Pinpoint the cell where the given text exists, returning its (x, y) midpoint coordinate. 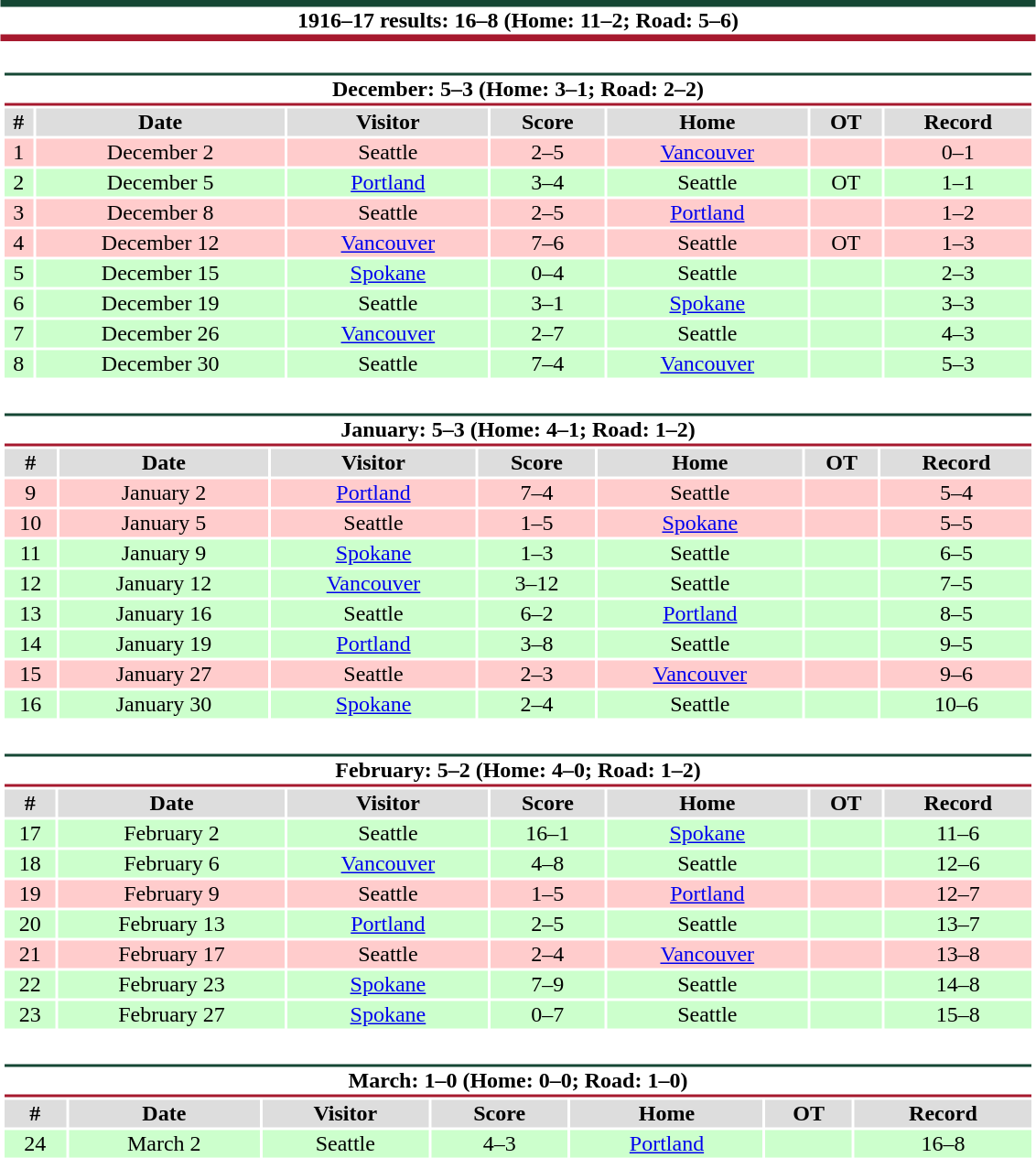
9–6 (957, 675)
March: 1–0 (Home: 0–0; Road: 1–0) (518, 1080)
10–6 (957, 704)
18 (30, 863)
January 12 (164, 583)
December 2 (161, 153)
February 23 (172, 984)
February 13 (172, 924)
8–5 (957, 614)
February 9 (172, 894)
5 (18, 274)
14 (31, 644)
17 (30, 834)
6–2 (536, 614)
4 (18, 243)
1–2 (957, 213)
15 (31, 675)
February 17 (172, 955)
January 9 (164, 554)
1916–17 results: 16–8 (Home: 11–2; Road: 5–6) (518, 20)
December 8 (161, 213)
12–7 (957, 894)
December 12 (161, 243)
19 (30, 894)
7–5 (957, 583)
5–5 (957, 523)
February 6 (172, 863)
13–8 (957, 955)
15–8 (957, 1015)
11 (31, 554)
1 (18, 153)
January 2 (164, 493)
3–3 (957, 303)
21 (30, 955)
3–12 (536, 583)
January 19 (164, 644)
February 27 (172, 1015)
3–1 (547, 303)
4–8 (547, 863)
13 (31, 614)
9 (31, 493)
December: 5–3 (Home: 3–1; Road: 2–2) (518, 90)
December 26 (161, 334)
February: 5–2 (Home: 4–0; Road: 1–2) (518, 771)
3 (18, 213)
20 (30, 924)
16–1 (547, 834)
January 16 (164, 614)
16 (31, 704)
0–4 (547, 274)
11–6 (957, 834)
22 (30, 984)
December 5 (161, 182)
7–6 (547, 243)
10 (31, 523)
December 15 (161, 274)
3–8 (536, 644)
23 (30, 1015)
6 (18, 303)
7–9 (547, 984)
0–1 (957, 153)
12–6 (957, 863)
5–4 (957, 493)
2–7 (547, 334)
14–8 (957, 984)
January 5 (164, 523)
January 27 (164, 675)
13–7 (957, 924)
24 (35, 1143)
0–7 (547, 1015)
December 19 (161, 303)
3–4 (547, 182)
7 (18, 334)
12 (31, 583)
January: 5–3 (Home: 4–1; Road: 1–2) (518, 430)
2 (18, 182)
6–5 (957, 554)
December 30 (161, 363)
9–5 (957, 644)
5–3 (957, 363)
8 (18, 363)
16–8 (944, 1143)
February 2 (172, 834)
March 2 (165, 1143)
1–1 (957, 182)
January 30 (164, 704)
